Capture the cell that displays the provided text and extract its (X, Y) central coordinate. 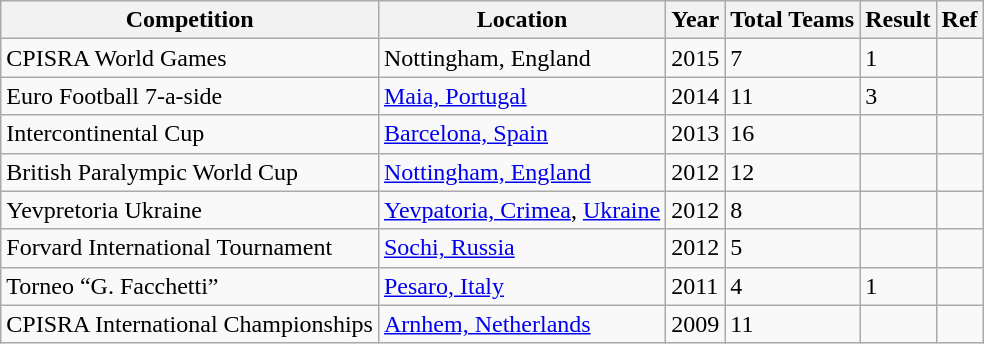
Result (898, 20)
Year (696, 20)
3 (898, 96)
Arnhem, Netherlands (522, 324)
Yevpatoria, Crimea, Ukraine (522, 210)
Barcelona, Spain (522, 134)
Maia, Portugal (522, 96)
7 (792, 58)
8 (792, 210)
Forvard International Tournament (190, 248)
16 (792, 134)
Competition (190, 20)
British Paralympic World Cup (190, 172)
Yevpretoria Ukraine (190, 210)
Ref (960, 20)
Pesaro, Italy (522, 286)
2011 (696, 286)
Location (522, 20)
2013 (696, 134)
2015 (696, 58)
Euro Football 7-a-side (190, 96)
2014 (696, 96)
2009 (696, 324)
Sochi, Russia (522, 248)
CPISRA International Championships (190, 324)
5 (792, 248)
CPISRA World Games (190, 58)
Total Teams (792, 20)
4 (792, 286)
Intercontinental Cup (190, 134)
12 (792, 172)
Torneo “G. Facchetti” (190, 286)
